Find where the given text appears and provide that cell's center as [X, Y] coordinate. 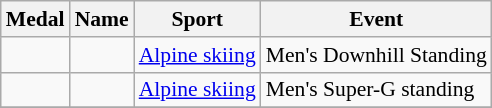
Event [376, 19]
Sport [198, 19]
Men's Downhill Standing [376, 55]
Medal [36, 19]
Men's Super-G standing [376, 90]
Name [102, 19]
